Pinpoint the cell where the given text exists, returning its (X, Y) midpoint coordinate. 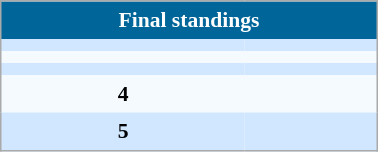
5 (122, 131)
Final standings (189, 20)
4 (122, 94)
